Output the [x, y] coordinate of the center of the cell containing the given text.  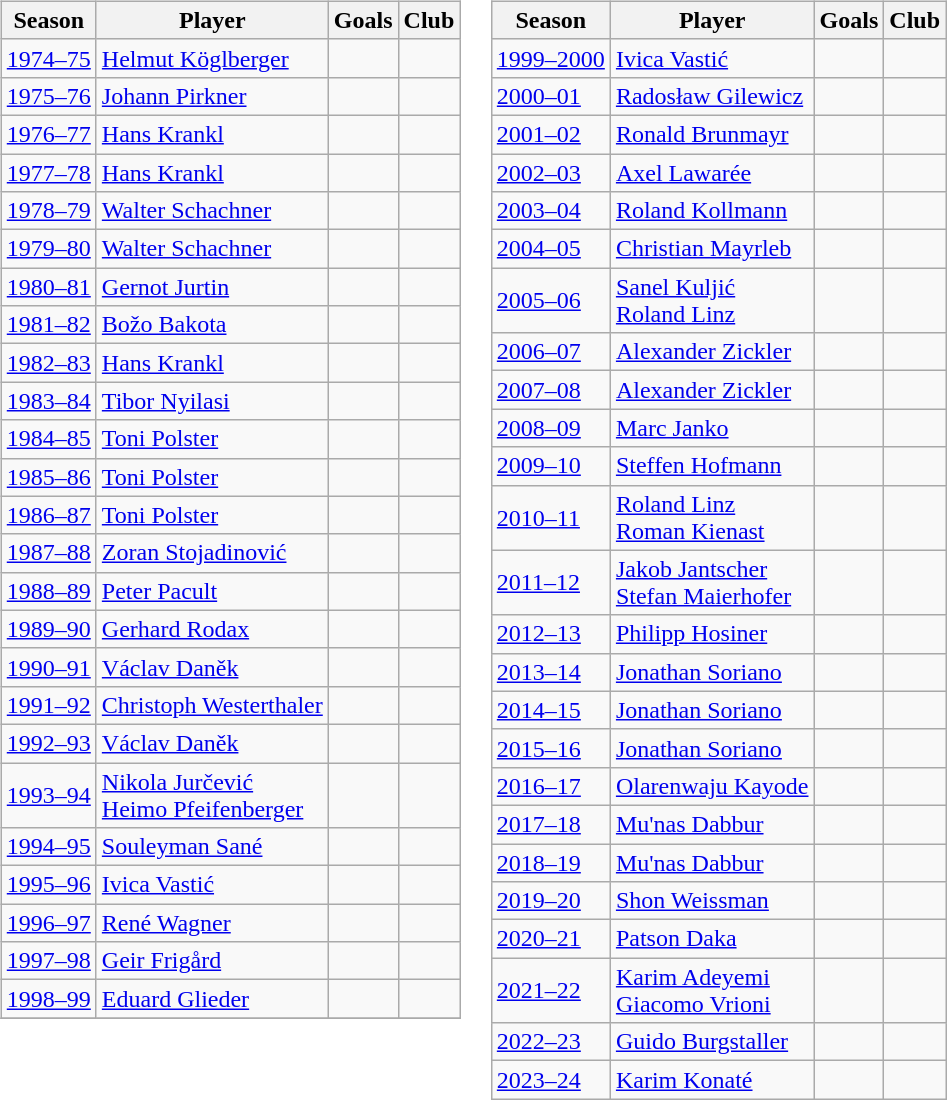
2021–22 [550, 990]
2000–01 [550, 96]
1999–2000 [550, 58]
Marc Janko [712, 428]
2019–20 [550, 901]
Božo Bakota [212, 325]
1979–80 [48, 249]
2013–14 [550, 672]
1982–83 [48, 363]
Steffen Hofmann [712, 466]
1989–90 [48, 629]
2007–08 [550, 390]
1975–76 [48, 96]
Olarenwaju Kayode [712, 786]
1978–79 [48, 211]
Nikola Jurčević Heimo Pfeifenberger [212, 794]
2004–05 [550, 249]
Patson Daka [712, 939]
1984–85 [48, 439]
2002–03 [550, 173]
René Wagner [212, 923]
1990–91 [48, 667]
2010–11 [550, 518]
2008–09 [550, 428]
Eduard Glieder [212, 999]
Geir Frigård [212, 961]
1981–82 [48, 325]
2005–06 [550, 300]
Helmut Köglberger [212, 58]
2016–17 [550, 786]
1992–93 [48, 743]
1986–87 [48, 515]
1976–77 [48, 134]
1997–98 [48, 961]
2023–24 [550, 1080]
Christian Mayrleb [712, 249]
Peter Pacult [212, 591]
1980–81 [48, 287]
2012–13 [550, 634]
Karim Konaté [712, 1080]
Philipp Hosiner [712, 634]
2011–12 [550, 582]
2001–02 [550, 134]
Radosław Gilewicz [712, 96]
2014–15 [550, 710]
1991–92 [48, 705]
2020–21 [550, 939]
Roland Kollmann [712, 211]
Gernot Jurtin [212, 287]
1998–99 [48, 999]
Karim Adeyemi Giacomo Vrioni [712, 990]
Shon Weissman [712, 901]
1988–89 [48, 591]
Christoph Westerthaler [212, 705]
1994–95 [48, 847]
1977–78 [48, 173]
2015–16 [550, 748]
1974–75 [48, 58]
2022–23 [550, 1042]
Gerhard Rodax [212, 629]
2017–18 [550, 824]
1985–86 [48, 477]
1995–96 [48, 885]
Ronald Brunmayr [712, 134]
Roland Linz Roman Kienast [712, 518]
2009–10 [550, 466]
2006–07 [550, 352]
2018–19 [550, 863]
Sanel Kuljić Roland Linz [712, 300]
Jakob Jantscher Stefan Maierhofer [712, 582]
Zoran Stojadinović [212, 553]
Souleyman Sané [212, 847]
1987–88 [48, 553]
Axel Lawarée [712, 173]
2003–04 [550, 211]
1993–94 [48, 794]
1996–97 [48, 923]
Tibor Nyilasi [212, 401]
Guido Burgstaller [712, 1042]
1983–84 [48, 401]
Johann Pirkner [212, 96]
